Output the (x, y) coordinate of the center of the cell containing the given text.  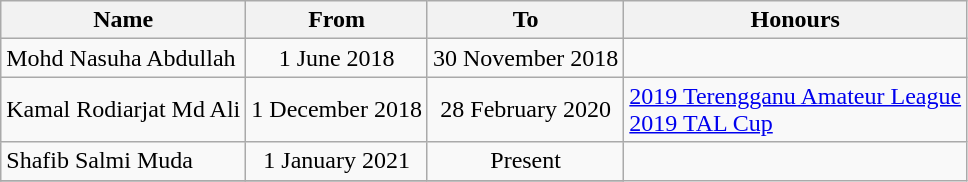
Honours (796, 20)
30 November 2018 (525, 58)
1 January 2021 (337, 161)
To (525, 20)
Mohd Nasuha Abdullah (124, 58)
28 February 2020 (525, 110)
Name (124, 20)
From (337, 20)
Shafib Salmi Muda (124, 161)
Present (525, 161)
1 June 2018 (337, 58)
2019 Terengganu Amateur League2019 TAL Cup (796, 110)
1 December 2018 (337, 110)
Kamal Rodiarjat Md Ali (124, 110)
